Determine the [x, y] coordinate at the center of the cell enclosing the given text.  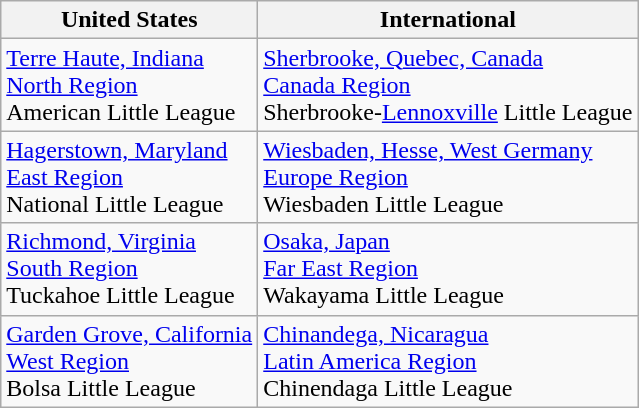
Sherbrooke, Quebec, CanadaCanada RegionSherbrooke-Lennoxville Little League [448, 85]
Chinandega, NicaraguaLatin America RegionChinendaga Little League [448, 361]
Richmond, VirginiaSouth RegionTuckahoe Little League [130, 269]
Hagerstown, MarylandEast RegionNational Little League [130, 177]
Osaka, JapanFar East RegionWakayama Little League [448, 269]
Wiesbaden, Hesse, West GermanyEurope RegionWiesbaden Little League [448, 177]
International [448, 20]
Garden Grove, CaliforniaWest RegionBolsa Little League [130, 361]
Terre Haute, IndianaNorth RegionAmerican Little League [130, 85]
United States [130, 20]
